Identify which cell holds the provided text, then report its [X, Y] central coordinate. 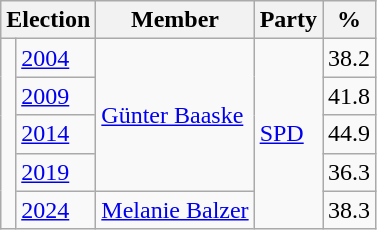
2024 [56, 210]
% [348, 20]
36.3 [348, 172]
Election [48, 20]
2014 [56, 134]
2019 [56, 172]
Party [288, 20]
2004 [56, 58]
2009 [56, 96]
38.2 [348, 58]
Member [175, 20]
Günter Baaske [175, 115]
38.3 [348, 210]
SPD [288, 134]
44.9 [348, 134]
Melanie Balzer [175, 210]
41.8 [348, 96]
